Capture the cell that displays the provided text and extract its (x, y) central coordinate. 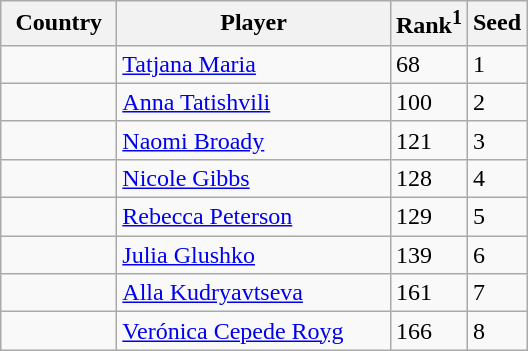
1 (496, 64)
Julia Glushko (254, 255)
6 (496, 255)
139 (428, 255)
Anna Tatishvili (254, 102)
161 (428, 293)
Nicole Gibbs (254, 178)
7 (496, 293)
4 (496, 178)
5 (496, 217)
Alla Kudryavtseva (254, 293)
Naomi Broady (254, 140)
Rebecca Peterson (254, 217)
Rank1 (428, 24)
129 (428, 217)
2 (496, 102)
Tatjana Maria (254, 64)
166 (428, 331)
128 (428, 178)
3 (496, 140)
Country (59, 24)
68 (428, 64)
8 (496, 331)
121 (428, 140)
Seed (496, 24)
100 (428, 102)
Verónica Cepede Royg (254, 331)
Player (254, 24)
